For the text-containing cell, return its midpoint in (x, y) coordinate format. 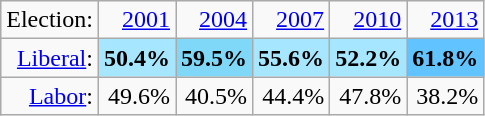
47.8% (368, 96)
49.6% (136, 96)
Labor: (50, 96)
50.4% (136, 58)
59.5% (214, 58)
2013 (446, 20)
61.8% (446, 58)
2001 (136, 20)
55.6% (292, 58)
2010 (368, 20)
44.4% (292, 96)
40.5% (214, 96)
2004 (214, 20)
52.2% (368, 58)
2007 (292, 20)
38.2% (446, 96)
Election: (50, 20)
Liberal: (50, 58)
